Search for the cell housing the specified text and yield its [X, Y] center coordinate. 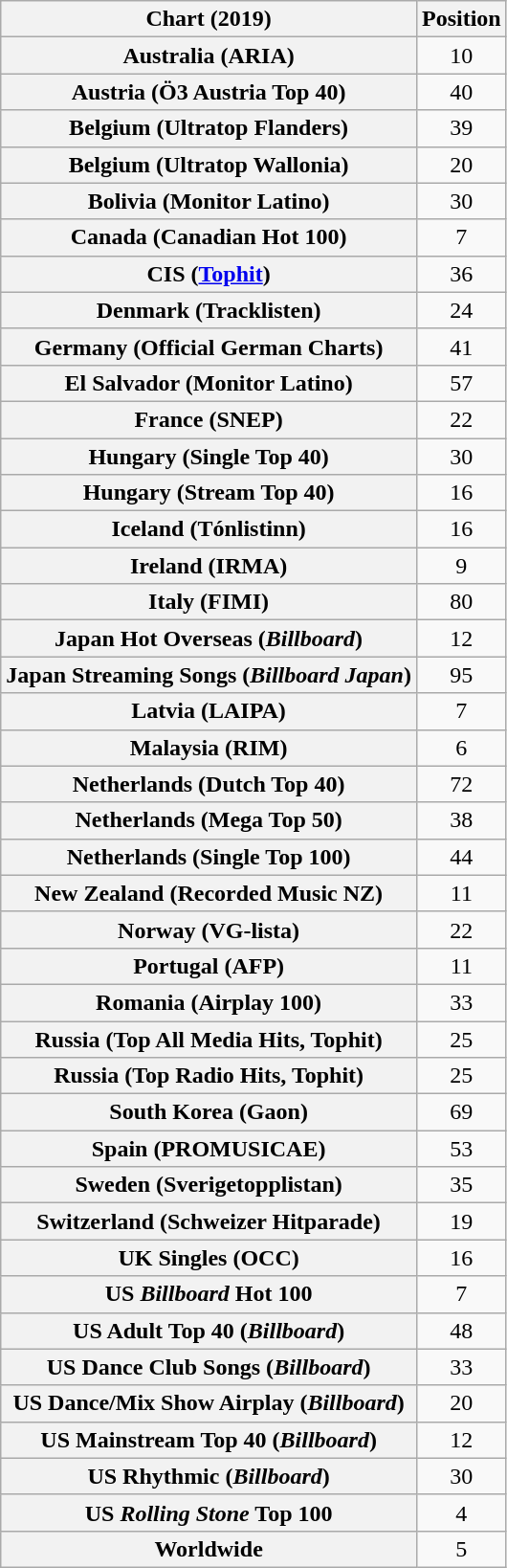
Hungary (Single Top 40) [209, 457]
Position [461, 19]
4 [461, 1512]
Russia (Top All Media Hits, Tophit) [209, 1039]
Italy (FIMI) [209, 602]
Austria (Ö3 Austria Top 40) [209, 92]
69 [461, 1112]
Latvia (LAIPA) [209, 711]
Spain (PROMUSICAE) [209, 1149]
Denmark (Tracklisten) [209, 310]
US Rhythmic (Billboard) [209, 1476]
39 [461, 128]
Bolivia (Monitor Latino) [209, 201]
6 [461, 748]
5 [461, 1549]
24 [461, 310]
40 [461, 92]
48 [461, 1331]
Germany (Official German Charts) [209, 347]
US Rolling Stone Top 100 [209, 1512]
US Mainstream Top 40 (Billboard) [209, 1440]
Sweden (Sverigetopplistan) [209, 1185]
Canada (Canadian Hot 100) [209, 237]
Portugal (AFP) [209, 966]
Australia (ARIA) [209, 56]
Japan Streaming Songs (Billboard Japan) [209, 675]
UK Singles (OCC) [209, 1258]
US Dance/Mix Show Airplay (Billboard) [209, 1403]
Belgium (Ultratop Wallonia) [209, 165]
44 [461, 857]
Ireland (IRMA) [209, 566]
95 [461, 675]
Switzerland (Schweizer Hitparade) [209, 1221]
US Dance Club Songs (Billboard) [209, 1367]
41 [461, 347]
10 [461, 56]
Netherlands (Dutch Top 40) [209, 784]
57 [461, 383]
Japan Hot Overseas (Billboard) [209, 638]
US Billboard Hot 100 [209, 1294]
Malaysia (RIM) [209, 748]
South Korea (Gaon) [209, 1112]
36 [461, 274]
CIS (Tophit) [209, 274]
El Salvador (Monitor Latino) [209, 383]
Worldwide [209, 1549]
France (SNEP) [209, 419]
Netherlands (Single Top 100) [209, 857]
19 [461, 1221]
35 [461, 1185]
Iceland (Tónlistinn) [209, 529]
Hungary (Stream Top 40) [209, 493]
Chart (2019) [209, 19]
53 [461, 1149]
New Zealand (Recorded Music NZ) [209, 893]
Norway (VG-lista) [209, 930]
Netherlands (Mega Top 50) [209, 820]
72 [461, 784]
Russia (Top Radio Hits, Tophit) [209, 1076]
80 [461, 602]
38 [461, 820]
9 [461, 566]
US Adult Top 40 (Billboard) [209, 1331]
Romania (Airplay 100) [209, 1002]
Belgium (Ultratop Flanders) [209, 128]
